Pinpoint the cell where the given text exists, returning its [X, Y] midpoint coordinate. 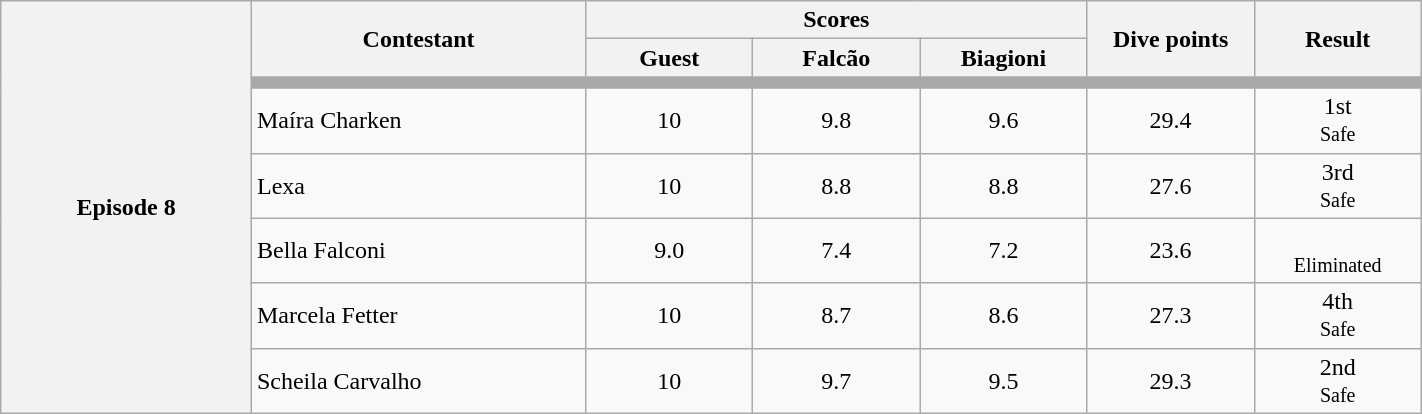
27.3 [1170, 316]
9.0 [670, 250]
4thSafe [1338, 316]
7.2 [1004, 250]
3rdSafe [1338, 186]
Marcela Fetter [418, 316]
2ndSafe [1338, 380]
Scores [836, 20]
Maíra Charken [418, 120]
9.6 [1004, 120]
Contestant [418, 39]
1stSafe [1338, 120]
Episode 8 [126, 207]
9.8 [836, 120]
7.4 [836, 250]
Falcão [836, 58]
8.7 [836, 316]
9.5 [1004, 380]
29.4 [1170, 120]
Eliminated [1338, 250]
Scheila Carvalho [418, 380]
8.6 [1004, 316]
9.7 [836, 380]
Bella Falconi [418, 250]
Dive points [1170, 39]
27.6 [1170, 186]
Lexa [418, 186]
29.3 [1170, 380]
23.6 [1170, 250]
Guest [670, 58]
Biagioni [1004, 58]
Result [1338, 39]
